For the text-containing cell, return its midpoint in [X, Y] coordinate format. 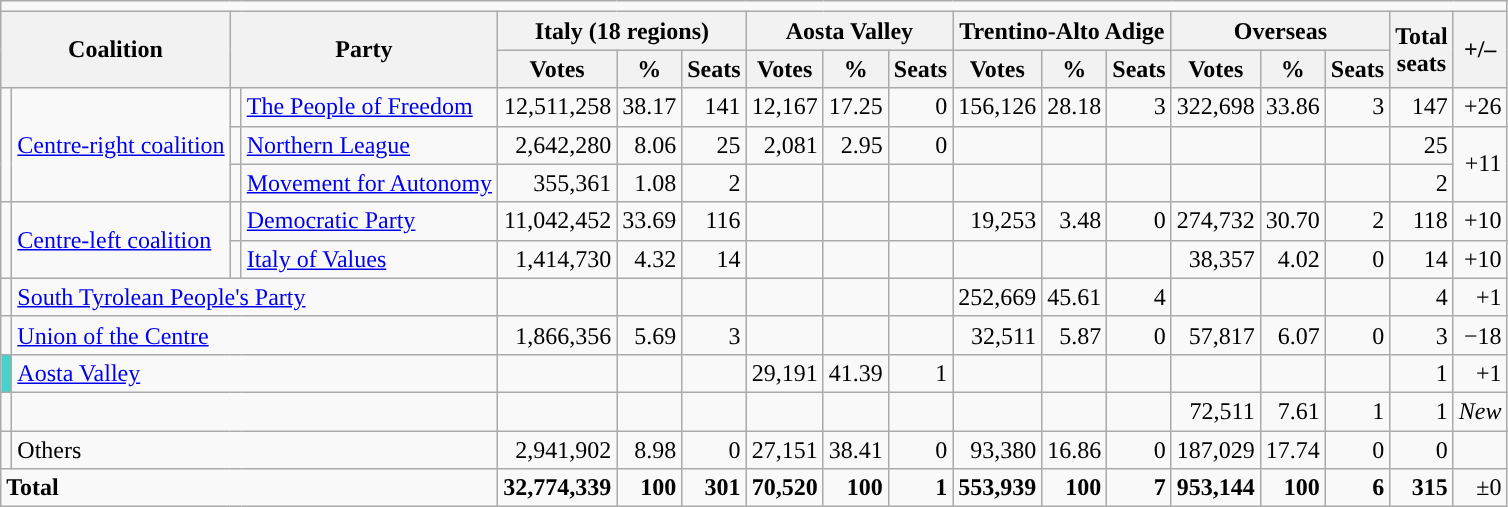
The People of Freedom [369, 107]
32,511 [998, 335]
12,167 [784, 107]
2,081 [784, 145]
6.07 [1292, 335]
6 [1357, 488]
19,253 [998, 221]
7.61 [1292, 411]
8.98 [650, 449]
Total [250, 488]
+/– [1480, 50]
27,151 [784, 449]
116 [714, 221]
2,642,280 [558, 145]
30.70 [1292, 221]
38.17 [650, 107]
±0 [1480, 488]
8.06 [650, 145]
11,042,452 [558, 221]
12,511,258 [558, 107]
41.39 [856, 373]
187,029 [1216, 449]
Centre-right coalition [121, 145]
32,774,339 [558, 488]
355,361 [558, 183]
1,866,356 [558, 335]
274,732 [1216, 221]
4.32 [650, 259]
Overseas [1280, 31]
38,357 [1216, 259]
93,380 [998, 449]
5.69 [650, 335]
+11 [1480, 164]
33.69 [650, 221]
Centre-left coalition [121, 240]
Party [364, 50]
553,939 [998, 488]
16.86 [1074, 449]
315 [1422, 488]
Union of the Centre [255, 335]
Others [255, 449]
3.48 [1074, 221]
Movement for Autonomy [369, 183]
38.41 [856, 449]
953,144 [1216, 488]
4.02 [1292, 259]
+26 [1480, 107]
29,191 [784, 373]
5.87 [1074, 335]
Coalition [116, 50]
72,511 [1216, 411]
322,698 [1216, 107]
33.86 [1292, 107]
Trentino-Alto Adige [1062, 31]
17.74 [1292, 449]
147 [1422, 107]
156,126 [998, 107]
45.61 [1074, 297]
1.08 [650, 183]
252,669 [998, 297]
2.95 [856, 145]
28.18 [1074, 107]
17.25 [856, 107]
Italy (18 regions) [622, 31]
118 [1422, 221]
Northern League [369, 145]
Italy of Values [369, 259]
Total seats [1422, 50]
70,520 [784, 488]
1,414,730 [558, 259]
2,941,902 [558, 449]
−18 [1480, 335]
Democratic Party [369, 221]
141 [714, 107]
7 [1139, 488]
New [1480, 411]
57,817 [1216, 335]
301 [714, 488]
South Tyrolean People's Party [255, 297]
